Find where the given text appears and provide that cell's center as [X, Y] coordinate. 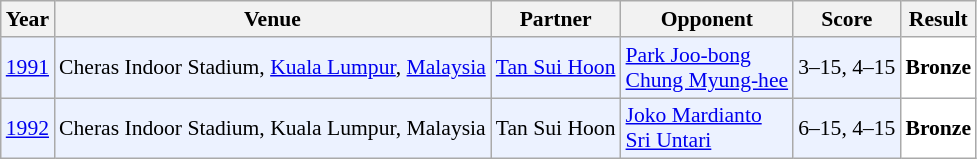
Score [846, 19]
Opponent [708, 19]
Partner [556, 19]
Year [28, 19]
Venue [272, 19]
Joko Mardianto Sri Untari [708, 128]
Result [938, 19]
Park Joo-bong Chung Myung-hee [708, 68]
6–15, 4–15 [846, 128]
3–15, 4–15 [846, 68]
1992 [28, 128]
1991 [28, 68]
